From the cell containing the given text, extract its center point as (x, y) coordinate. 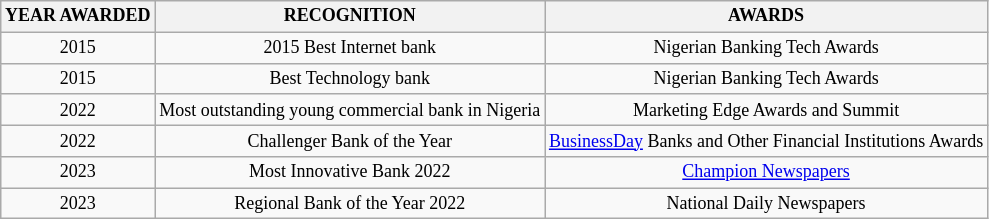
Most outstanding young commercial bank in Nigeria (350, 110)
Most Innovative Bank 2022 (350, 172)
Champion Newspapers (766, 172)
2015 Best Internet bank (350, 48)
Challenger Bank of the Year (350, 140)
National Daily Newspapers (766, 204)
Best Technology bank (350, 78)
Marketing Edge Awards and Summit (766, 110)
YEAR AWARDED (78, 16)
BusinessDay Banks and Other Financial Institutions Awards (766, 140)
RECOGNITION (350, 16)
Regional Bank of the Year 2022 (350, 204)
AWARDS (766, 16)
